Extract the [X, Y] coordinate from the center of the cell holding the provided text.  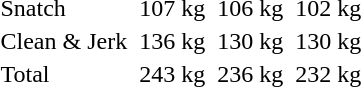
130 kg [250, 41]
136 kg [172, 41]
